Determine the (x, y) coordinate at the center of the cell enclosing the given text.  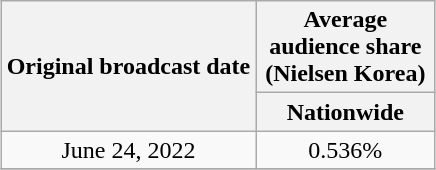
Original broadcast date (128, 66)
Average audience share (Nielsen Korea) (346, 47)
0.536% (346, 150)
Nationwide (346, 112)
June 24, 2022 (128, 150)
